Locate the cell with the specified text and output its [x, y] center coordinate. 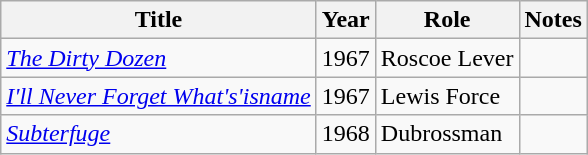
Year [346, 20]
1968 [346, 134]
The Dirty Dozen [159, 58]
Subterfuge [159, 134]
Title [159, 20]
Dubrossman [447, 134]
Lewis Force [447, 96]
Roscoe Lever [447, 58]
Notes [553, 20]
Role [447, 20]
I'll Never Forget What's'isname [159, 96]
